Identify which cell holds the provided text, then report its (x, y) central coordinate. 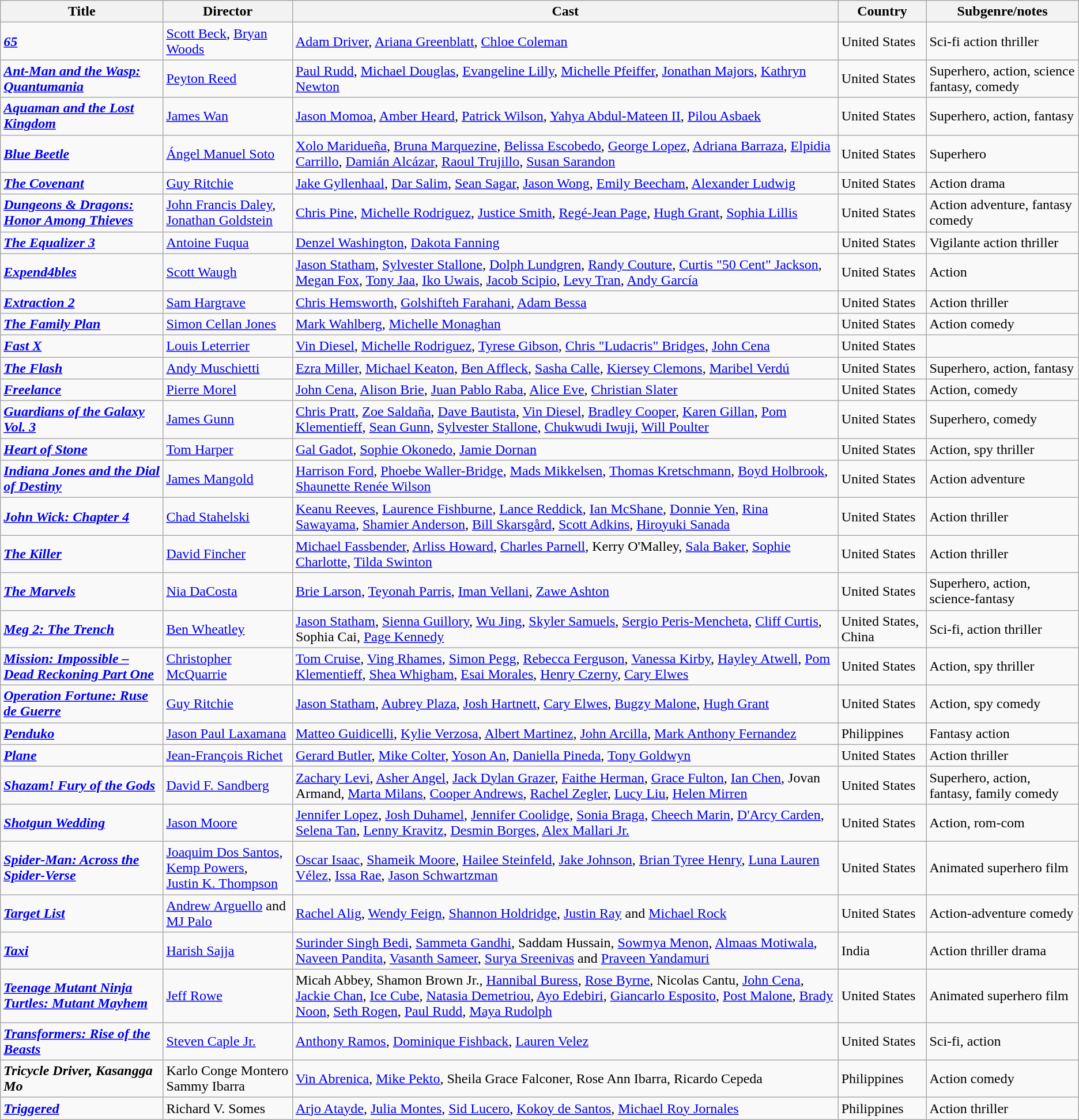
Freelance (82, 390)
Tricycle Driver, Kasangga Mo (82, 1079)
David F. Sandberg (228, 785)
Extraction 2 (82, 302)
Expend4bles (82, 272)
Adam Driver, Ariana Greenblatt, Chloe Coleman (565, 41)
Arjo Atayde, Julia Montes, Sid Lucero, Kokoy de Santos, Michael Roy Jornales (565, 1108)
Penduko (82, 733)
Action-adventure comedy (1002, 913)
Action adventure, fantasy comedy (1002, 213)
Andrew Arguello and MJ Palo (228, 913)
Jeff Rowe (228, 996)
The Flash (82, 368)
David Fincher (228, 554)
Jason Statham, Aubrey Plaza, Josh Hartnett, Cary Elwes, Bugzy Malone, Hugh Grant (565, 704)
Andy Muschietti (228, 368)
The Covenant (82, 183)
Jason Moore (228, 823)
Chris Pine, Michelle Rodriguez, Justice Smith, Regé-Jean Page, Hugh Grant, Sophia Lillis (565, 213)
Denzel Washington, Dakota Fanning (565, 243)
Ezra Miller, Michael Keaton, Ben Affleck, Sasha Calle, Kiersey Clemons, Maribel Verdú (565, 368)
Jason Momoa, Amber Heard, Patrick Wilson, Yahya Abdul-Mateen II, Pilou Asbaek (565, 116)
India (882, 951)
Louis Leterrier (228, 346)
Christopher McQuarrie (228, 666)
Dungeons & Dragons: Honor Among Thieves (82, 213)
Superhero, action, fantasy, family comedy (1002, 785)
Transformers: Rise of the Beasts (82, 1042)
Fantasy action (1002, 733)
Heart of Stone (82, 449)
Teenage Mutant Ninja Turtles: Mutant Mayhem (82, 996)
Action drama (1002, 183)
Ángel Manuel Soto (228, 153)
United States, China (882, 629)
Fast X (82, 346)
Action (1002, 272)
Sci-fi, action (1002, 1042)
Blue Beetle (82, 153)
Subgenre/notes (1002, 12)
Target List (82, 913)
Anthony Ramos, Dominique Fishback, Lauren Velez (565, 1042)
Title (82, 12)
Vin Abrenica, Mike Pekto, Sheila Grace Falconer, Rose Ann Ibarra, Ricardo Cepeda (565, 1079)
Jason Statham, Sienna Guillory, Wu Jing, Skyler Samuels, Sergio Peris-Mencheta, Cliff Curtis, Sophia Cai, Page Kennedy (565, 629)
The Family Plan (82, 324)
Mark Wahlberg, Michelle Monaghan (565, 324)
Guardians of the Galaxy Vol. 3 (82, 419)
James Wan (228, 116)
The Equalizer 3 (82, 243)
Ben Wheatley (228, 629)
John Wick: Chapter 4 (82, 516)
Peyton Reed (228, 78)
Action, spy comedy (1002, 704)
Sci-fi, action thriller (1002, 629)
Aquaman and the Lost Kingdom (82, 116)
The Marvels (82, 591)
Triggered (82, 1108)
Superhero, action, science-fantasy (1002, 591)
Jason Paul Laxamana (228, 733)
Pierre Morel (228, 390)
Ant-Man and the Wasp: Quantumania (82, 78)
65 (82, 41)
Jake Gyllenhaal, Dar Salim, Sean Sagar, Jason Wong, Emily Beecham, Alexander Ludwig (565, 183)
Superhero, comedy (1002, 419)
Spider-Man: Across the Spider-Verse (82, 868)
Harish Sajja (228, 951)
Vigilante action thriller (1002, 243)
Shotgun Wedding (82, 823)
Nia DaCosta (228, 591)
Scott Waugh (228, 272)
Brie Larson, Teyonah Parris, Iman Vellani, Zawe Ashton (565, 591)
Action adventure (1002, 479)
Taxi (82, 951)
James Mangold (228, 479)
Oscar Isaac, Shameik Moore, Hailee Steinfeld, Jake Johnson, Brian Tyree Henry, Luna Lauren Vélez, Issa Rae, Jason Schwartzman (565, 868)
Plane (82, 755)
John Francis Daley, Jonathan Goldstein (228, 213)
Simon Cellan Jones (228, 324)
Vin Diesel, Michelle Rodriguez, Tyrese Gibson, Chris "Ludacris" Bridges, John Cena (565, 346)
Rachel Alig, Wendy Feign, Shannon Holdridge, Justin Ray and Michael Rock (565, 913)
Action thriller drama (1002, 951)
Antoine Fuqua (228, 243)
Operation Fortune: Ruse de Guerre (82, 704)
Director (228, 12)
Scott Beck, Bryan Woods (228, 41)
Jennifer Lopez, Josh Duhamel, Jennifer Coolidge, Sonia Braga, Cheech Marin, D'Arcy Carden, Selena Tan, Lenny Kravitz, Desmin Borges, Alex Mallari Jr. (565, 823)
Shazam! Fury of the Gods (82, 785)
Action, comedy (1002, 390)
Mission: Impossible – Dead Reckoning Part One (82, 666)
Gerard Butler, Mike Colter, Yoson An, Daniella Pineda, Tony Goldwyn (565, 755)
Country (882, 12)
Karlo Conge MonteroSammy Ibarra (228, 1079)
Jean-François Richet (228, 755)
Indiana Jones and the Dial of Destiny (82, 479)
Tom Harper (228, 449)
Matteo Guidicelli, Kylie Verzosa, Albert Martinez, John Arcilla, Mark Anthony Fernandez (565, 733)
Sci-fi action thriller (1002, 41)
Superhero, action, science fantasy, comedy (1002, 78)
Joaquim Dos Santos,Kemp Powers,Justin K. Thompson (228, 868)
Harrison Ford, Phoebe Waller-Bridge, Mads Mikkelsen, Thomas Kretschmann, Boyd Holbrook, Shaunette Renée Wilson (565, 479)
Xolo Maridueña, Bruna Marquezine, Belissa Escobedo, George Lopez, Adriana Barraza, Elpidia Carrillo, Damián Alcázar, Raoul Trujillo, Susan Sarandon (565, 153)
Paul Rudd, Michael Douglas, Evangeline Lilly, Michelle Pfeiffer, Jonathan Majors, Kathryn Newton (565, 78)
Sam Hargrave (228, 302)
Steven Caple Jr. (228, 1042)
The Killer (82, 554)
Superhero (1002, 153)
Meg 2: The Trench (82, 629)
Cast (565, 12)
Action, rom-com (1002, 823)
Chad Stahelski (228, 516)
Richard V. Somes (228, 1108)
Chris Hemsworth, Golshifteh Farahani, Adam Bessa (565, 302)
John Cena, Alison Brie, Juan Pablo Raba, Alice Eve, Christian Slater (565, 390)
Gal Gadot, Sophie Okonedo, Jamie Dornan (565, 449)
James Gunn (228, 419)
Michael Fassbender, Arliss Howard, Charles Parnell, Kerry O'Malley, Sala Baker, Sophie Charlotte, Tilda Swinton (565, 554)
